Return [X, Y] of the center of cell containing provided text 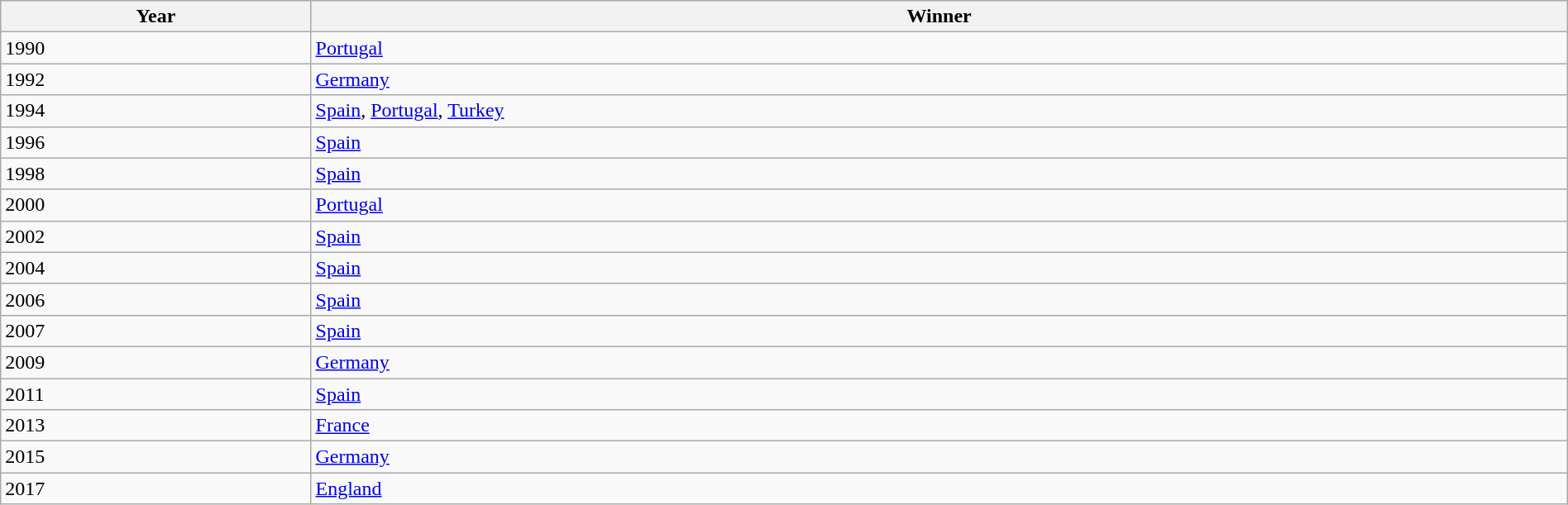
2015 [155, 457]
2017 [155, 488]
1996 [155, 142]
2009 [155, 362]
Year [155, 17]
France [939, 426]
1998 [155, 174]
1992 [155, 79]
2000 [155, 205]
2004 [155, 268]
1994 [155, 111]
2006 [155, 299]
2013 [155, 426]
Spain, Portugal, Turkey [939, 111]
2002 [155, 236]
Winner [939, 17]
England [939, 488]
2011 [155, 394]
1990 [155, 48]
2007 [155, 331]
